Output the [x, y] coordinate of the center of the cell containing the given text.  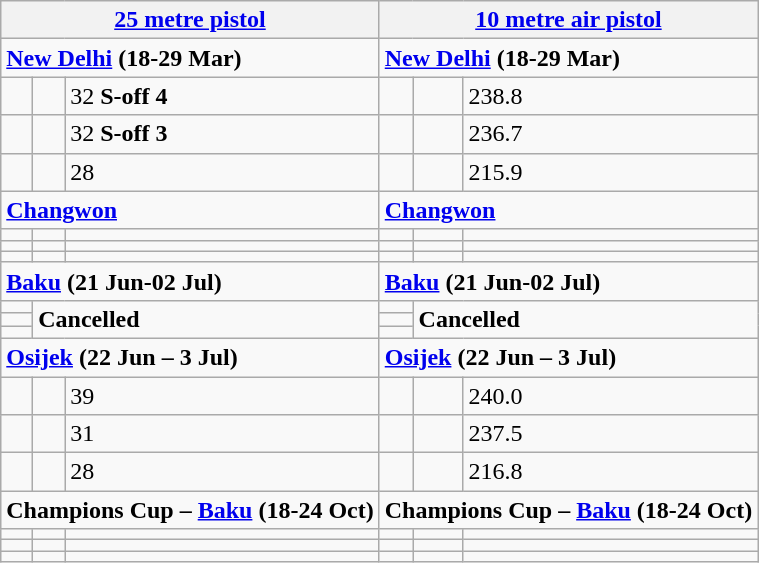
10 metre air pistol [568, 20]
238.8 [610, 96]
215.9 [610, 172]
32 S-off 3 [222, 134]
32 S-off 4 [222, 96]
236.7 [610, 134]
237.5 [610, 434]
31 [222, 434]
216.8 [610, 472]
25 metre pistol [190, 20]
39 [222, 395]
240.0 [610, 395]
